Provide the [X, Y] coordinate of the cell's center where the given text is located.  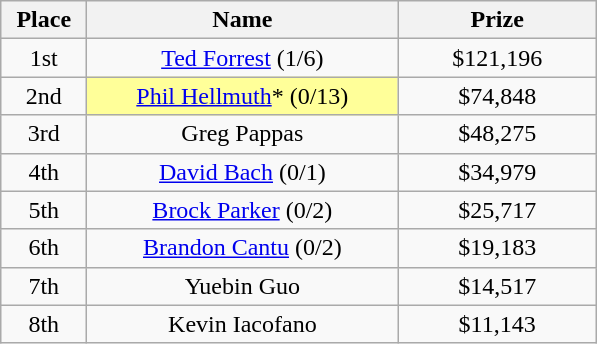
4th [44, 172]
Ted Forrest (1/6) [242, 58]
Place [44, 20]
8th [44, 324]
Prize [498, 20]
Phil Hellmuth* (0/13) [242, 96]
$74,848 [498, 96]
1st [44, 58]
2nd [44, 96]
David Bach (0/1) [242, 172]
$34,979 [498, 172]
5th [44, 210]
Brock Parker (0/2) [242, 210]
Greg Pappas [242, 134]
Brandon Cantu (0/2) [242, 248]
$19,183 [498, 248]
6th [44, 248]
3rd [44, 134]
Yuebin Guo [242, 286]
Kevin Iacofano [242, 324]
$48,275 [498, 134]
Name [242, 20]
$25,717 [498, 210]
$11,143 [498, 324]
7th [44, 286]
$121,196 [498, 58]
$14,517 [498, 286]
